Extract the [X, Y] coordinate from the center of the cell holding the provided text.  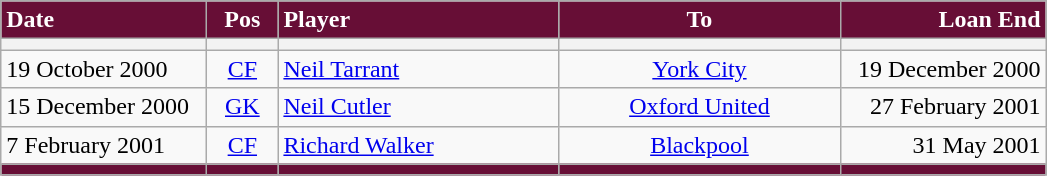
27 February 2001 [943, 107]
19 October 2000 [104, 69]
15 December 2000 [104, 107]
Player [418, 20]
York City [700, 69]
Date [104, 20]
7 February 2001 [104, 145]
Blackpool [700, 145]
Loan End [943, 20]
Neil Tarrant [418, 69]
Pos [242, 20]
19 December 2000 [943, 69]
Neil Cutler [418, 107]
To [700, 20]
GK [242, 107]
Richard Walker [418, 145]
31 May 2001 [943, 145]
Oxford United [700, 107]
